Return [X, Y] of the center of cell containing provided text 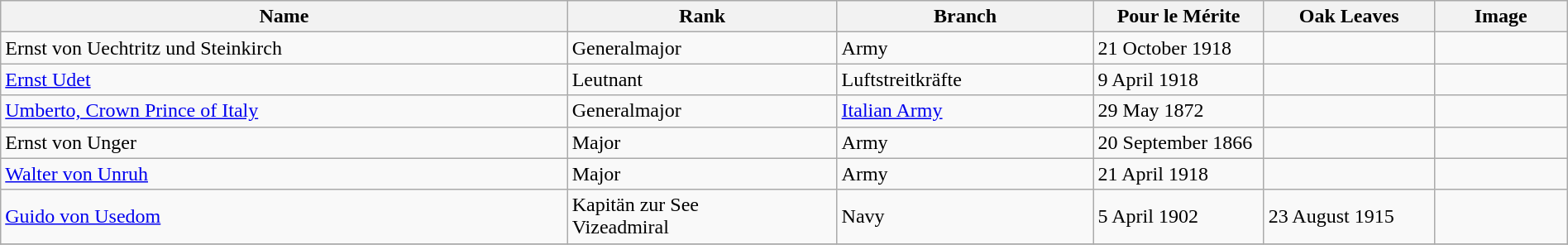
Image [1500, 17]
21 October 1918 [1178, 48]
Luftstreitkräfte [965, 79]
20 September 1866 [1178, 142]
23 August 1915 [1349, 217]
Rank [702, 17]
Kapitän zur SeeVizeadmiral [702, 217]
Branch [965, 17]
Walter von Unruh [284, 174]
5 April 1902 [1178, 217]
9 April 1918 [1178, 79]
Leutnant [702, 79]
Italian Army [965, 111]
Oak Leaves [1349, 17]
Name [284, 17]
Pour le Mérite [1178, 17]
Ernst von Uechtritz und Steinkirch [284, 48]
29 May 1872 [1178, 111]
Ernst von Unger [284, 142]
Ernst Udet [284, 79]
Guido von Usedom [284, 217]
Umberto, Crown Prince of Italy [284, 111]
Navy [965, 217]
21 April 1918 [1178, 174]
